Determine the (X, Y) coordinate at the center of the cell enclosing the given text.  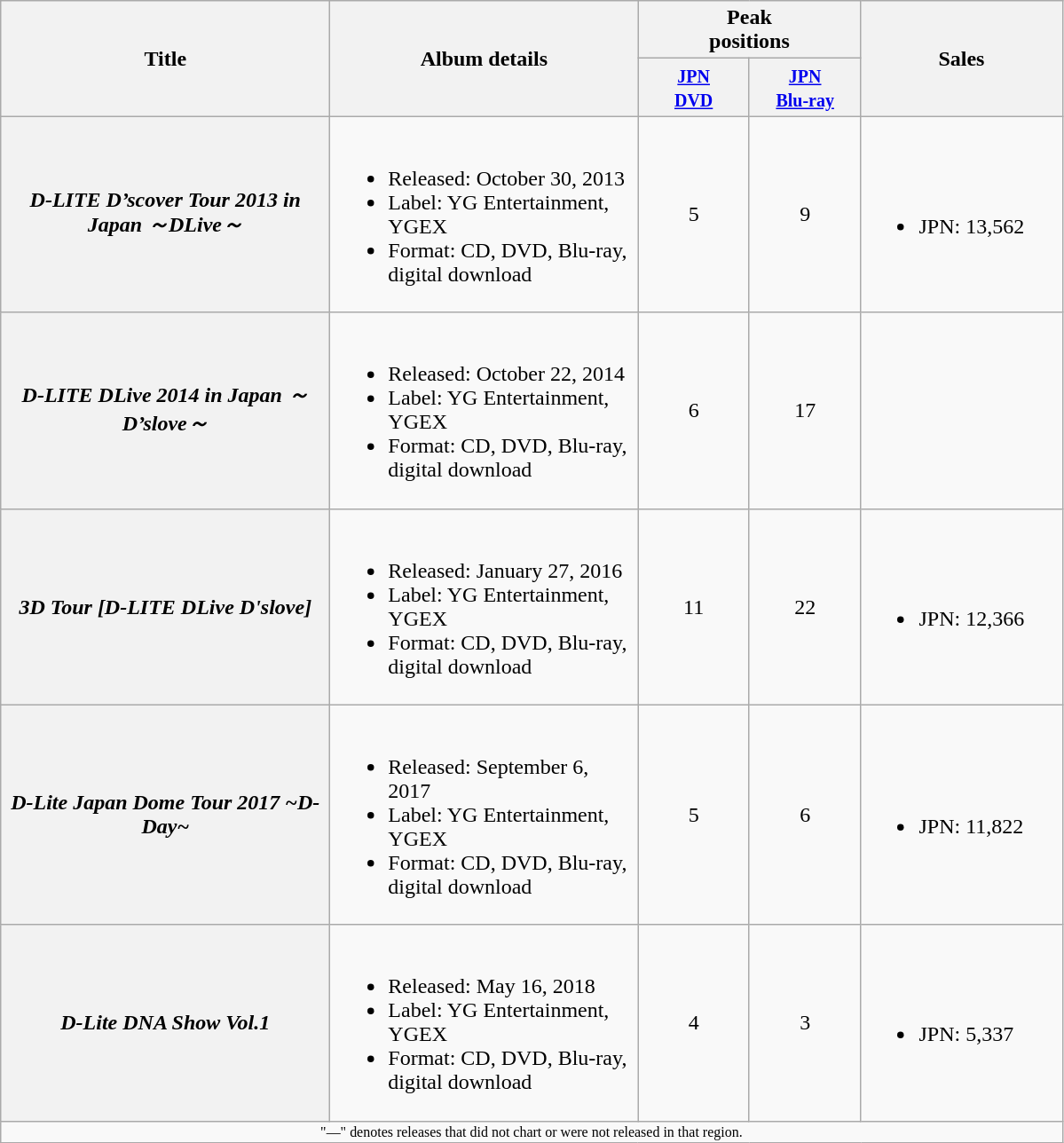
9 (805, 215)
JPN: 12,366 (962, 607)
Sales (962, 59)
JPN: 5,337 (962, 1022)
D-Lite DNA Show Vol.1 (165, 1022)
D-Lite Japan Dome Tour 2017 ~D-Day~ (165, 815)
D-LITE DLive 2014 in Japan ～D’slove～ (165, 410)
D-LITE D’scover Tour 2013 in Japan ～DLive～ (165, 215)
"—" denotes releases that did not chart or were not released in that region. (532, 1131)
11 (694, 607)
Released: May 16, 2018Label: YG Entertainment, YGEXFormat: CD, DVD, Blu-ray, digital download (485, 1022)
17 (805, 410)
3D Tour [D-LITE DLive D'slove] (165, 607)
Released: September 6, 2017Label: YG Entertainment, YGEXFormat: CD, DVD, Blu-ray, digital download (485, 815)
Peakpositions (749, 30)
JPN: 11,822 (962, 815)
22 (805, 607)
Title (165, 59)
JPNDVD (694, 87)
Released: January 27, 2016Label: YG Entertainment, YGEXFormat: CD, DVD, Blu-ray, digital download (485, 607)
JPNBlu-ray (805, 87)
4 (694, 1022)
3 (805, 1022)
Album details (485, 59)
Released: October 22, 2014Label: YG Entertainment, YGEXFormat: CD, DVD, Blu-ray, digital download (485, 410)
JPN: 13,562 (962, 215)
Released: October 30, 2013Label: YG Entertainment, YGEXFormat: CD, DVD, Blu-ray, digital download (485, 215)
